From the cell containing the given text, extract its center point as (x, y) coordinate. 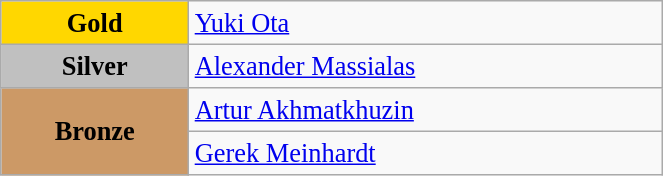
Silver (95, 66)
Gold (95, 22)
Gerek Meinhardt (426, 153)
Artur Akhmatkhuzin (426, 109)
Bronze (95, 130)
Yuki Ota (426, 22)
Alexander Massialas (426, 66)
